Pinpoint the cell where the given text exists, returning its [x, y] midpoint coordinate. 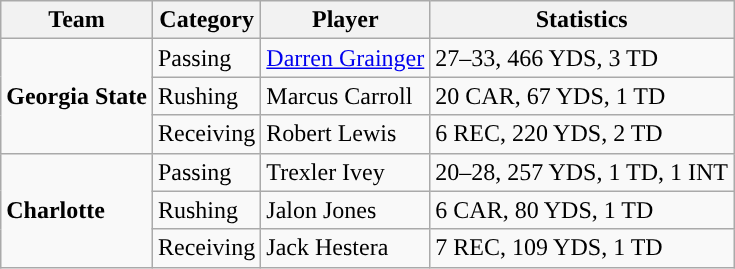
Trexler Ivey [346, 172]
Darren Grainger [346, 58]
Robert Lewis [346, 134]
Category [206, 20]
6 REC, 220 YDS, 2 TD [582, 134]
Jalon Jones [346, 210]
Georgia State [77, 96]
7 REC, 109 YDS, 1 TD [582, 248]
Marcus Carroll [346, 96]
Charlotte [77, 210]
Team [77, 20]
20–28, 257 YDS, 1 TD, 1 INT [582, 172]
Statistics [582, 20]
20 CAR, 67 YDS, 1 TD [582, 96]
27–33, 466 YDS, 3 TD [582, 58]
6 CAR, 80 YDS, 1 TD [582, 210]
Player [346, 20]
Jack Hestera [346, 248]
